Extract the [X, Y] coordinate from the center of the cell holding the provided text.  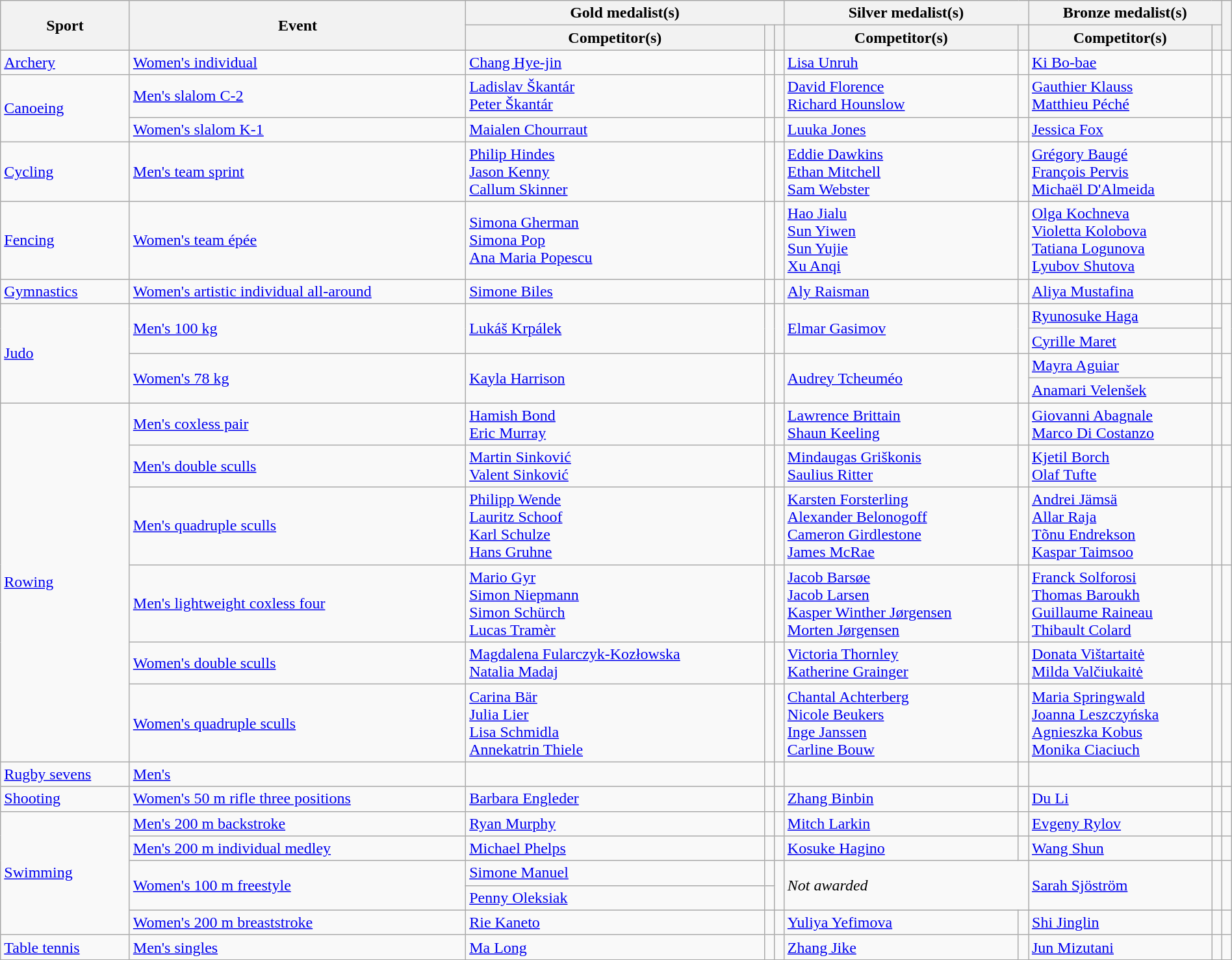
Rie Kaneto [615, 922]
Lisa Unruh [901, 62]
Archery [65, 62]
Yuliya Yefimova [901, 922]
Penny Oleksiak [615, 898]
Aly Raisman [901, 291]
Chantal AchterbergNicole BeukersInge JanssenCarline Bouw [901, 723]
Men's slalom C-2 [298, 96]
Aliya Mustafina [1120, 291]
Women's team épée [298, 240]
Mario GyrSimon NiepmannSimon SchürchLucas Tramèr [615, 603]
Sport [65, 25]
Hao JialuSun YiwenSun YujieXu Anqi [901, 240]
Silver medalist(s) [906, 13]
Michael Phelps [615, 848]
Women's artistic individual all-around [298, 291]
Canoeing [65, 108]
Jacob BarsøeJacob LarsenKasper Winther JørgensenMorten Jørgensen [901, 603]
Women's double sculls [298, 663]
Women's quadruple sculls [298, 723]
Men's singles [298, 947]
Philipp WendeLauritz SchoofKarl SchulzeHans Gruhne [615, 526]
Hamish BondEric Murray [615, 424]
Rowing [65, 582]
Mindaugas GriškonisSaulius Ritter [901, 467]
Bronze medalist(s) [1125, 13]
Men's 100 kg [298, 328]
Men's double sculls [298, 467]
Maria SpringwaldJoanna LeszczyńskaAgnieszka KobusMonika Ciaciuch [1120, 723]
Carina BärJulia LierLisa SchmidlaAnnekatrin Thiele [615, 723]
Mayra Aguiar [1120, 365]
Men's 200 m individual medley [298, 848]
Judo [65, 353]
Rugby sevens [65, 774]
Martin SinkovićValent Sinković [615, 467]
Kayla Harrison [615, 378]
Men's coxless pair [298, 424]
Zhang Binbin [901, 799]
Du Li [1120, 799]
Karsten ForsterlingAlexander BelonogoffCameron GirdlestoneJames McRae [901, 526]
Sarah Sjöström [1120, 885]
Jun Mizutani [1120, 947]
Franck SolforosiThomas BaroukhGuillaume RaineauThibault Colard [1120, 603]
Gymnastics [65, 291]
Elmar Gasimov [901, 328]
Evgeny Rylov [1120, 824]
Shooting [65, 799]
Barbara Engleder [615, 799]
Wang Shun [1120, 848]
Women's slalom K-1 [298, 129]
David FlorenceRichard Hounslow [901, 96]
Kosuke Hagino [901, 848]
Ma Long [615, 947]
Fencing [65, 240]
Swimming [65, 873]
Ki Bo-bae [1120, 62]
Ryunosuke Haga [1120, 316]
Giovanni AbagnaleMarco Di Costanzo [1120, 424]
Magdalena Fularczyk-KozłowskaNatalia Madaj [615, 663]
Chang Hye-jin [615, 62]
Zhang Jike [901, 947]
Anamari Velenšek [1120, 390]
Gauthier KlaussMatthieu Péché [1120, 96]
Mitch Larkin [901, 824]
Simone Manuel [615, 873]
Women's 200 m breaststroke [298, 922]
Ladislav ŠkantárPeter Škantár [615, 96]
Men's [298, 774]
Men's quadruple sculls [298, 526]
Victoria ThornleyKatherine Grainger [901, 663]
Men's lightweight coxless four [298, 603]
Luuka Jones [901, 129]
Audrey Tcheuméo [901, 378]
Maialen Chourraut [615, 129]
Women's 50 m rifle three positions [298, 799]
Women's 78 kg [298, 378]
Shi Jinglin [1120, 922]
Grégory BaugéFrançois PervisMichaël D'Almeida [1120, 172]
Olga KochnevaVioletta KolobovaTatiana LogunovaLyubov Shutova [1120, 240]
Jessica Fox [1120, 129]
Lawrence BrittainShaun Keeling [901, 424]
Women's individual [298, 62]
Andrei JämsäAllar RajaTõnu EndreksonKaspar Taimsoo [1120, 526]
Philip HindesJason KennyCallum Skinner [615, 172]
Gold medalist(s) [625, 13]
Not awarded [906, 885]
Lukáš Krpálek [615, 328]
Simona GhermanSimona PopAna Maria Popescu [615, 240]
Ryan Murphy [615, 824]
Men's team sprint [298, 172]
Eddie DawkinsEthan MitchellSam Webster [901, 172]
Simone Biles [615, 291]
Kjetil BorchOlaf Tufte [1120, 467]
Table tennis [65, 947]
Event [298, 25]
Women's 100 m freestyle [298, 885]
Cycling [65, 172]
Donata VištartaitėMilda Valčiukaitė [1120, 663]
Cyrille Maret [1120, 341]
Men's 200 m backstroke [298, 824]
